Scan for the cell matching the given text and deliver its [X, Y] coordinate at center. 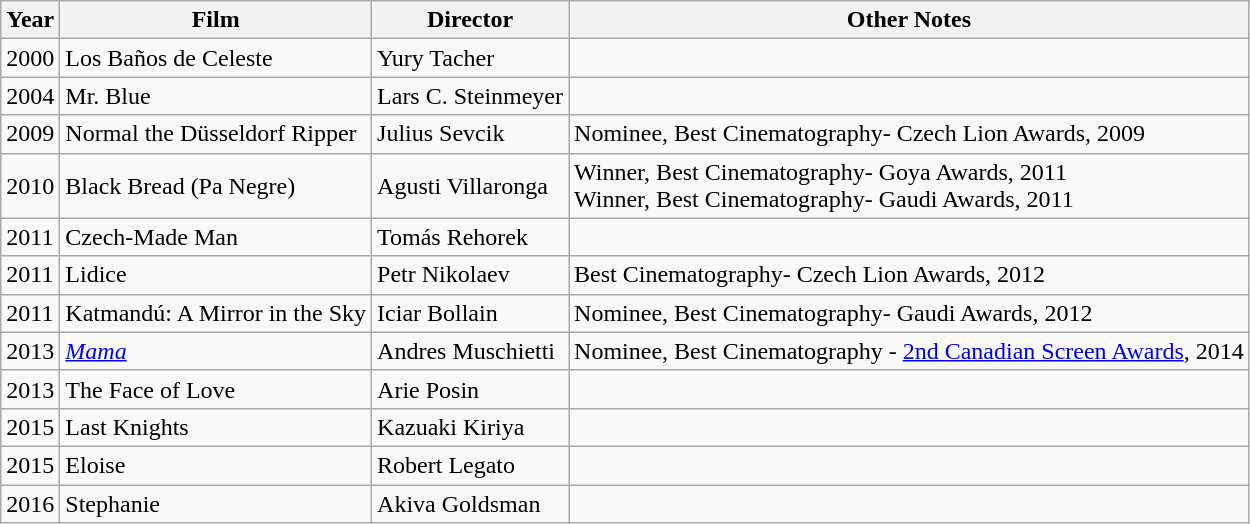
Arie Posin [470, 389]
Mr. Blue [216, 96]
The Face of Love [216, 389]
Agusti Villaronga [470, 186]
2000 [30, 58]
Stephanie [216, 503]
Black Bread (Pa Negre) [216, 186]
Film [216, 20]
2009 [30, 134]
Lidice [216, 275]
Year [30, 20]
Robert Legato [470, 465]
Normal the Düsseldorf Ripper [216, 134]
Czech-Made Man [216, 237]
Nominee, Best Cinematography - 2nd Canadian Screen Awards, 2014 [910, 351]
Nominee, Best Cinematography- Czech Lion Awards, 2009 [910, 134]
Best Cinematography- Czech Lion Awards, 2012 [910, 275]
Lars C. Steinmeyer [470, 96]
Tomás Rehorek [470, 237]
Other Notes [910, 20]
Last Knights [216, 427]
Los Baños de Celeste [216, 58]
Iciar Bollain [470, 313]
Yury Tacher [470, 58]
Eloise [216, 465]
Andres Muschietti [470, 351]
Winner, Best Cinematography- Goya Awards, 2011Winner, Best Cinematography- Gaudi Awards, 2011 [910, 186]
2016 [30, 503]
Julius Sevcik [470, 134]
Akiva Goldsman [470, 503]
2004 [30, 96]
Kazuaki Kiriya [470, 427]
Mama [216, 351]
Petr Nikolaev [470, 275]
Director [470, 20]
Katmandú: A Mirror in the Sky [216, 313]
Nominee, Best Cinematography- Gaudi Awards, 2012 [910, 313]
2010 [30, 186]
